Capture the cell that displays the provided text and extract its (X, Y) central coordinate. 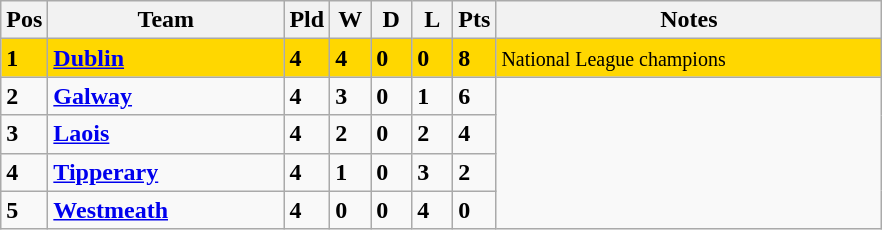
8 (474, 58)
Notes (689, 20)
D (392, 20)
6 (474, 96)
Pld (307, 20)
National League champions (689, 58)
Tipperary (166, 172)
Pos (24, 20)
Team (166, 20)
Laois (166, 134)
Westmeath (166, 210)
Dublin (166, 58)
5 (24, 210)
W (350, 20)
Pts (474, 20)
Galway (166, 96)
L (432, 20)
